Determine the (X, Y) coordinate at the center of the cell enclosing the given text.  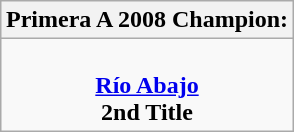
Río Abajo2nd Title (146, 85)
Primera A 2008 Champion: (146, 20)
